Extract the [X, Y] coordinate from the center of the cell holding the provided text.  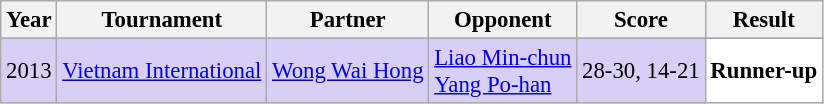
Wong Wai Hong [348, 72]
Tournament [162, 20]
Result [764, 20]
Runner-up [764, 72]
2013 [29, 72]
Year [29, 20]
Liao Min-chun Yang Po-han [503, 72]
Vietnam International [162, 72]
Opponent [503, 20]
28-30, 14-21 [641, 72]
Partner [348, 20]
Score [641, 20]
